Return the (X, Y) coordinate for the center point of the cell that contains the specified text.  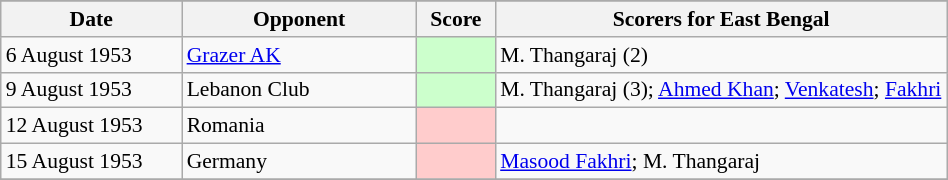
Lebanon Club (300, 90)
Masood Fakhri; M. Thangaraj (721, 162)
Date (92, 19)
Grazer AK (300, 55)
Score (456, 19)
15 August 1953 (92, 162)
Opponent (300, 19)
12 August 1953 (92, 126)
M. Thangaraj (3); Ahmed Khan; Venkatesh; Fakhri (721, 90)
6 August 1953 (92, 55)
Germany (300, 162)
9 August 1953 (92, 90)
M. Thangaraj (2) (721, 55)
Scorers for East Bengal (721, 19)
Romania (300, 126)
